Search for the cell housing the specified text and yield its [x, y] center coordinate. 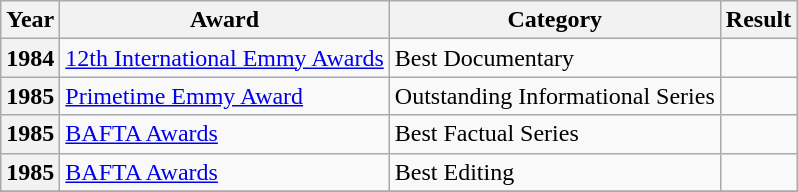
Result [758, 20]
12th International Emmy Awards [224, 58]
Best Factual Series [554, 134]
Award [224, 20]
Category [554, 20]
1984 [30, 58]
Year [30, 20]
Outstanding Informational Series [554, 96]
Best Editing [554, 172]
Best Documentary [554, 58]
Primetime Emmy Award [224, 96]
